Identify which cell holds the provided text, then report its [X, Y] central coordinate. 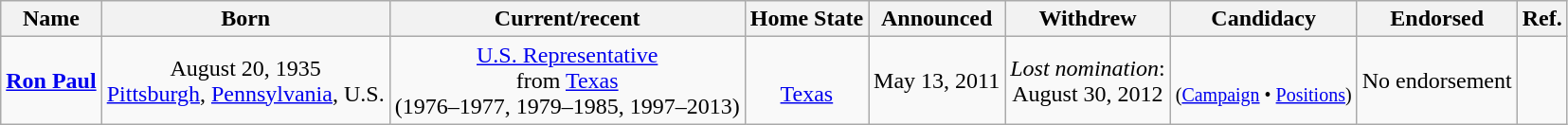
Candidacy [1264, 19]
Home State [806, 19]
Texas [806, 80]
May 13, 2011 [937, 80]
Name [51, 19]
August 20, 1935Pittsburgh, Pennsylvania, U.S. [245, 80]
Ron Paul [51, 80]
Withdrew [1088, 19]
Born [245, 19]
U.S. Representative from Texas(1976–1977, 1979–1985, 1997–2013) [567, 80]
Current/recent [567, 19]
(Campaign • Positions) [1264, 80]
Endorsed [1436, 19]
Lost nomination: August 30, 2012 [1088, 80]
No endorsement [1436, 80]
Ref. [1542, 19]
Announced [937, 19]
